Detect which cell encompasses the target text, then output its [X, Y] center coordinate. 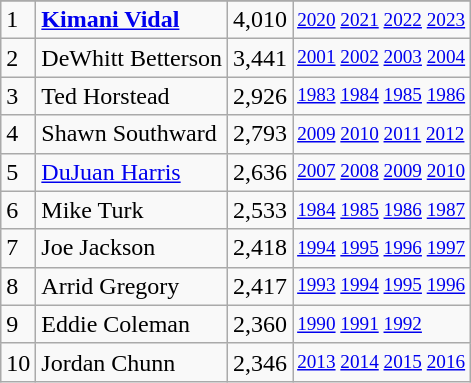
2009 2010 2011 2012 [382, 134]
1983 1984 1985 1986 [382, 96]
Eddie Coleman [132, 324]
Ted Horstead [132, 96]
4 [18, 134]
2001 2002 2003 2004 [382, 58]
1984 1985 1986 1987 [382, 210]
2013 2014 2015 2016 [382, 362]
DuJuan Harris [132, 172]
Joe Jackson [132, 248]
DeWhitt Betterson [132, 58]
Shawn Southward [132, 134]
2020 2021 2022 2023 [382, 20]
2,636 [260, 172]
2,793 [260, 134]
1990 1991 1992 [382, 324]
8 [18, 286]
1993 1994 1995 1996 [382, 286]
Jordan Chunn [132, 362]
1 [18, 20]
2,418 [260, 248]
2 [18, 58]
6 [18, 210]
2,360 [260, 324]
Mike Turk [132, 210]
5 [18, 172]
4,010 [260, 20]
10 [18, 362]
7 [18, 248]
2,417 [260, 286]
Kimani Vidal [132, 20]
2,346 [260, 362]
3,441 [260, 58]
1994 1995 1996 1997 [382, 248]
3 [18, 96]
2,533 [260, 210]
Arrid Gregory [132, 286]
2007 2008 2009 2010 [382, 172]
2,926 [260, 96]
9 [18, 324]
